Identify which cell holds the provided text, then report its (X, Y) central coordinate. 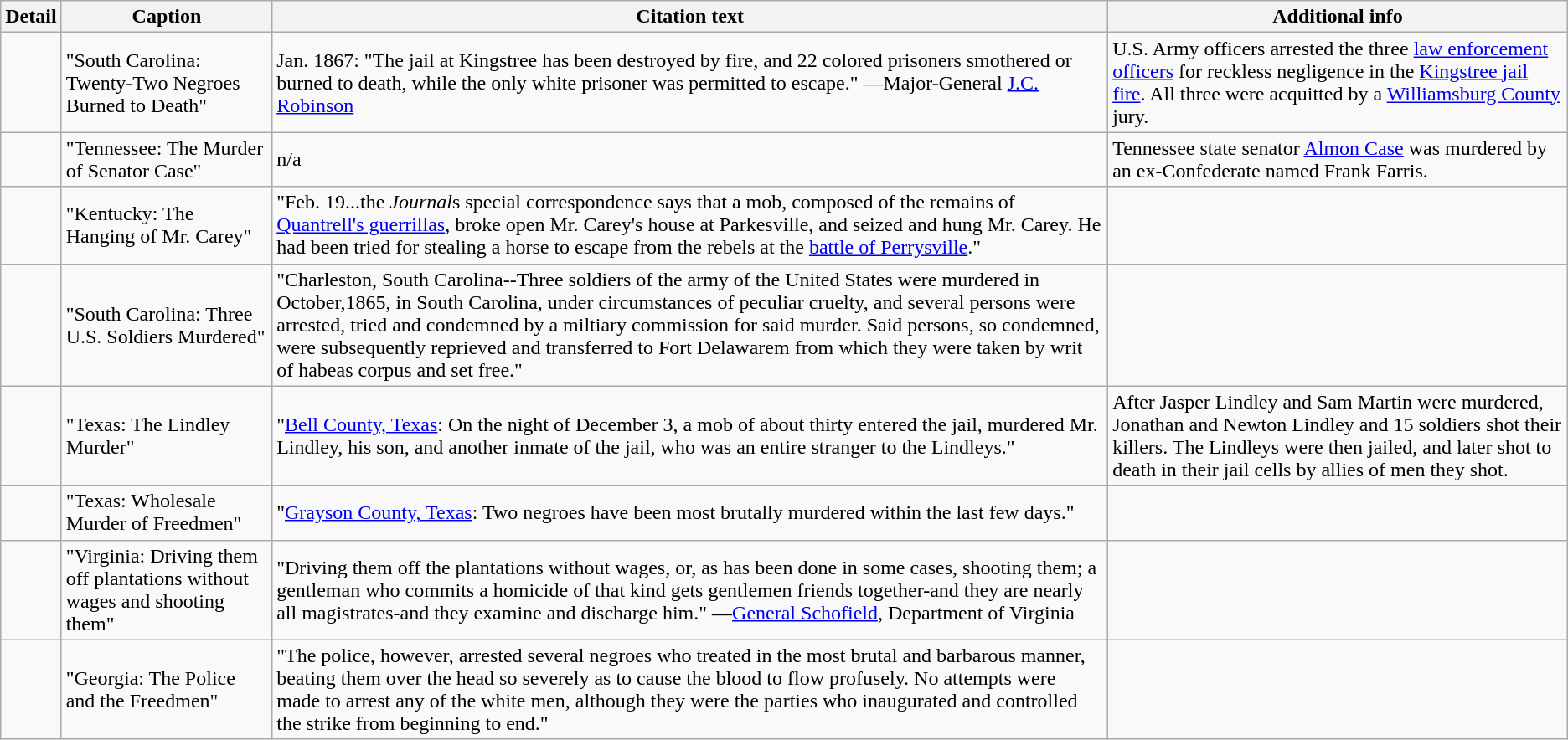
"Texas: The Lindley Murder" (167, 435)
"Virginia: Driving them off plantations without wages and shooting them" (167, 589)
"Kentucky: The Hanging of Mr. Carey" (167, 225)
Citation text (690, 17)
"Tennessee: The Murder of Senator Case" (167, 159)
"South Carolina: Three U.S. Soldiers Murdered" (167, 325)
n/a (690, 159)
"Grayson County, Texas: Two negroes have been most brutally murdered within the last few days." (690, 512)
"Georgia: The Police and the Freedmen" (167, 690)
Additional info (1338, 17)
"South Carolina: Twenty-Two Negroes Burned to Death" (167, 82)
Tennessee state senator Almon Case was murdered by an ex-Confederate named Frank Farris. (1338, 159)
Caption (167, 17)
Detail (31, 17)
"Texas: Wholesale Murder of Freedmen" (167, 512)
